Capture the cell that displays the provided text and extract its (X, Y) central coordinate. 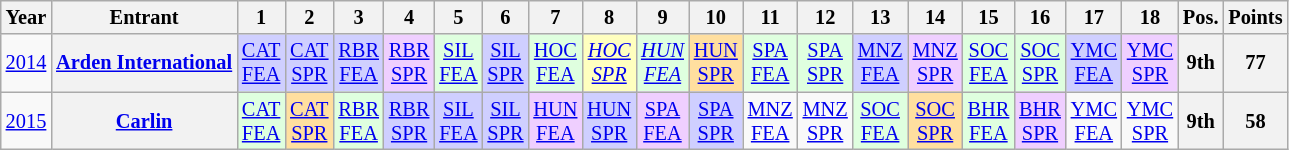
Carlin (144, 121)
Points (1255, 17)
Year (26, 17)
14 (936, 17)
6 (506, 17)
10 (716, 17)
2015 (26, 121)
2 (309, 17)
12 (826, 17)
Arden International (144, 63)
7 (555, 17)
1 (261, 17)
3 (358, 17)
BHRFEA (989, 121)
13 (880, 17)
8 (609, 17)
HOCSPR (609, 63)
Pos. (1200, 17)
16 (1040, 17)
58 (1255, 121)
BHRSPR (1040, 121)
17 (1094, 17)
2014 (26, 63)
HOCFEA (555, 63)
Entrant (144, 17)
18 (1150, 17)
9 (662, 17)
4 (409, 17)
77 (1255, 63)
11 (770, 17)
15 (989, 17)
5 (458, 17)
